Output the [x, y] coordinate of the center of the cell containing the given text.  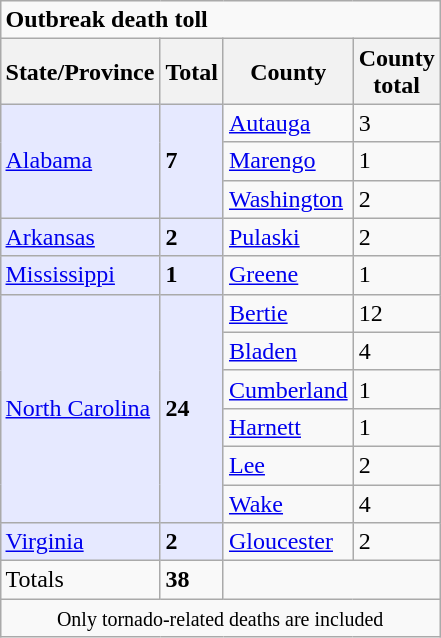
Arkansas [80, 237]
7 [192, 161]
Total [192, 72]
Washington [288, 199]
Bladen [288, 351]
24 [192, 408]
12 [396, 313]
County [288, 72]
Alabama [80, 161]
Wake [288, 503]
North Carolina [80, 408]
Greene [288, 275]
Mississippi [80, 275]
Marengo [288, 161]
Autauga [288, 123]
Virginia [80, 542]
Gloucester [288, 542]
Countytotal [396, 72]
38 [192, 580]
Outbreak death toll [220, 20]
Pulaski [288, 237]
Bertie [288, 313]
Cumberland [288, 389]
3 [396, 123]
State/Province [80, 72]
Harnett [288, 427]
Totals [80, 580]
Lee [288, 465]
Only tornado-related deaths are included [220, 618]
